Return (X, Y) of the center of cell containing provided text 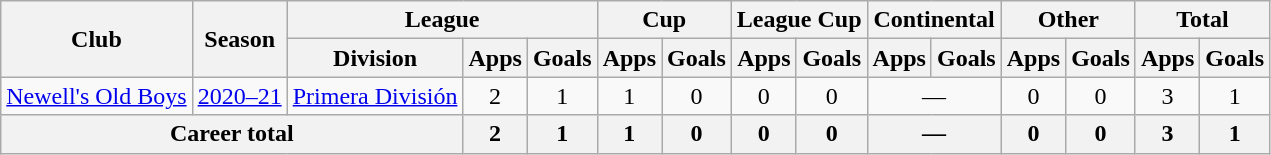
Club (96, 39)
Continental (934, 20)
League (442, 20)
Division (375, 58)
Career total (232, 134)
2020–21 (240, 96)
Cup (664, 20)
Total (1202, 20)
Season (240, 39)
League Cup (799, 20)
Primera División (375, 96)
Other (1068, 20)
Newell's Old Boys (96, 96)
